From the cell containing the given text, extract its center point as [X, Y] coordinate. 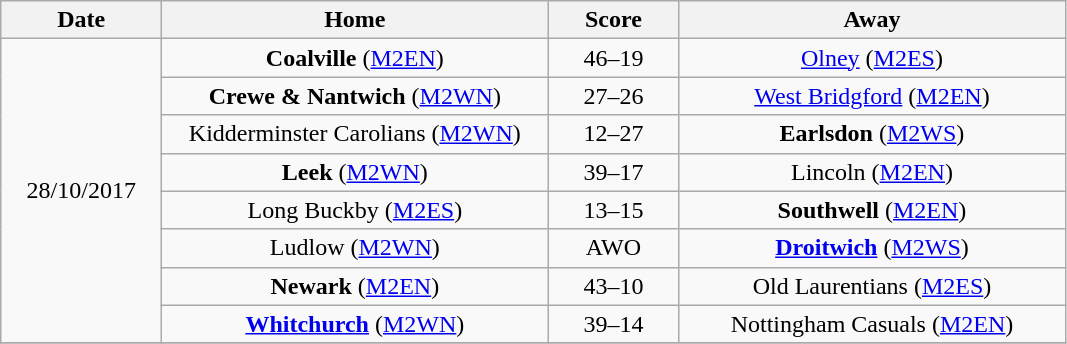
Away [872, 20]
Leek (M2WN) [355, 172]
Whitchurch (M2WN) [355, 324]
Date [82, 20]
27–26 [614, 96]
43–10 [614, 286]
Crewe & Nantwich (M2WN) [355, 96]
Score [614, 20]
13–15 [614, 210]
Nottingham Casuals (M2EN) [872, 324]
39–14 [614, 324]
Lincoln (M2EN) [872, 172]
Olney (M2ES) [872, 58]
Home [355, 20]
Old Laurentians (M2ES) [872, 286]
28/10/2017 [82, 191]
Droitwich (M2WS) [872, 248]
Ludlow (M2WN) [355, 248]
AWO [614, 248]
West Bridgford (M2EN) [872, 96]
Coalville (M2EN) [355, 58]
Long Buckby (M2ES) [355, 210]
Newark (M2EN) [355, 286]
Southwell (M2EN) [872, 210]
46–19 [614, 58]
Kidderminster Carolians (M2WN) [355, 134]
Earlsdon (M2WS) [872, 134]
12–27 [614, 134]
39–17 [614, 172]
